Find where the given text appears and provide that cell's center as (x, y) coordinate. 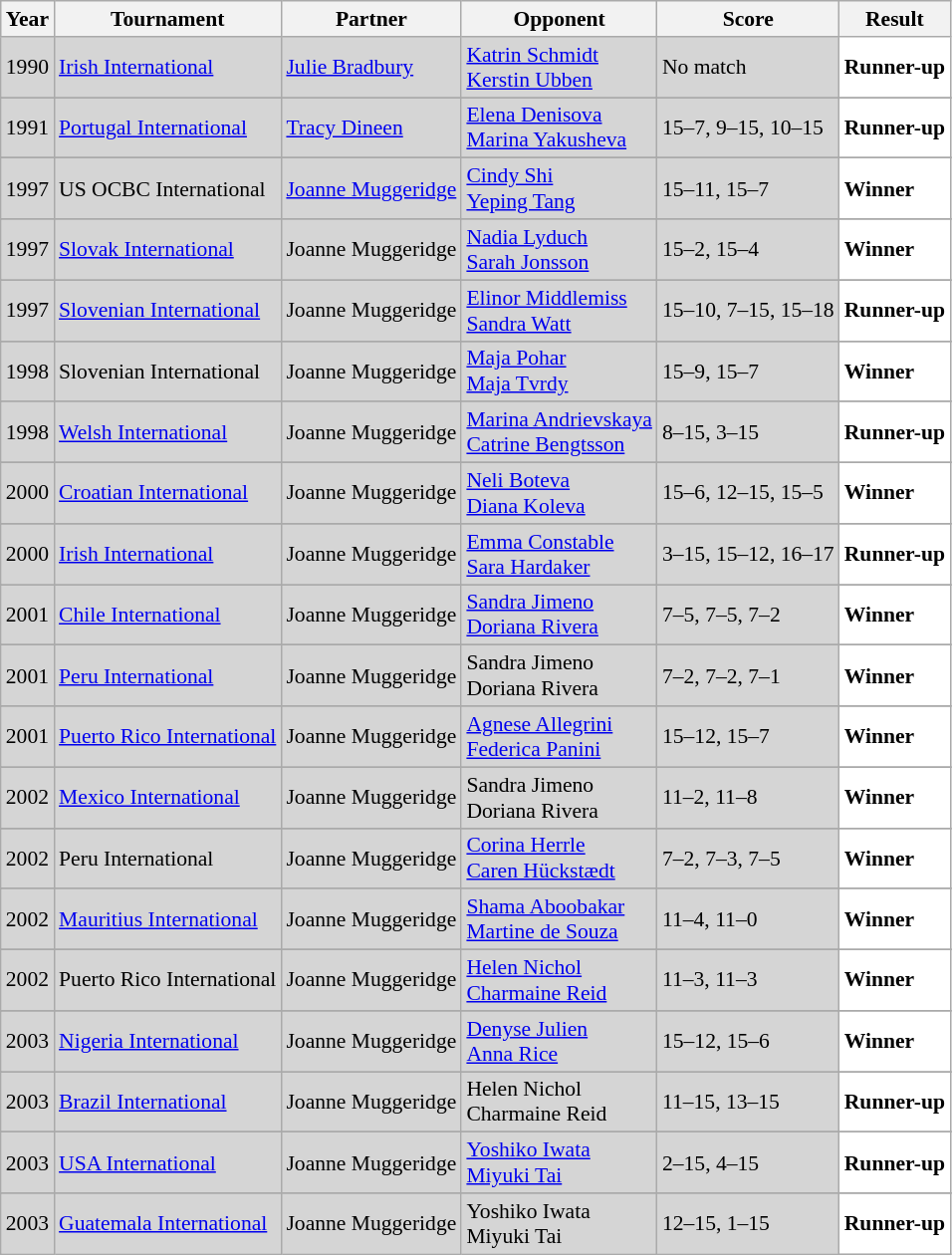
Tracy Dineen (370, 127)
Portugal International (167, 127)
15–10, 7–15, 15–18 (749, 311)
3–15, 15–12, 16–17 (749, 554)
US OCBC International (167, 189)
Emma Constable Sara Hardaker (560, 554)
Croatian International (167, 494)
Chile International (167, 616)
Elinor Middlemiss Sandra Watt (560, 311)
11–3, 11–3 (749, 980)
Julie Bradbury (370, 68)
Cindy Shi Yeping Tang (560, 189)
Partner (370, 19)
7–5, 7–5, 7–2 (749, 616)
Score (749, 19)
Agnese Allegrini Federica Panini (560, 737)
Corina Herrle Caren Hückstædt (560, 859)
Guatemala International (167, 1223)
Result (894, 19)
Tournament (167, 19)
15–12, 15–7 (749, 737)
15–9, 15–7 (749, 371)
1990 (28, 68)
USA International (167, 1163)
Katrin Schmidt Kerstin Ubben (560, 68)
11–4, 11–0 (749, 920)
Year (28, 19)
Neli Boteva Diana Koleva (560, 494)
Slovak International (167, 249)
7–2, 7–2, 7–1 (749, 675)
15–6, 12–15, 15–5 (749, 494)
1991 (28, 127)
Mauritius International (167, 920)
Shama Aboobakar Martine de Souza (560, 920)
Nigeria International (167, 1042)
15–11, 15–7 (749, 189)
Nadia Lyduch Sarah Jonsson (560, 249)
2–15, 4–15 (749, 1163)
15–7, 9–15, 10–15 (749, 127)
15–12, 15–6 (749, 1042)
11–15, 13–15 (749, 1102)
Marina Andrievskaya Catrine Bengtsson (560, 432)
Maja Pohar Maja Tvrdy (560, 371)
15–2, 15–4 (749, 249)
7–2, 7–3, 7–5 (749, 859)
Mexico International (167, 797)
Elena Denisova Marina Yakusheva (560, 127)
8–15, 3–15 (749, 432)
12–15, 1–15 (749, 1223)
No match (749, 68)
11–2, 11–8 (749, 797)
Opponent (560, 19)
Brazil International (167, 1102)
Denyse Julien Anna Rice (560, 1042)
Welsh International (167, 432)
